Output the (x, y) coordinate of the center of the cell containing the given text.  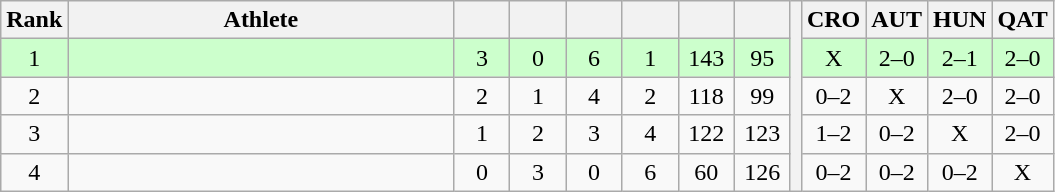
Rank (34, 20)
2–1 (959, 58)
126 (762, 172)
143 (706, 58)
95 (762, 58)
AUT (897, 20)
CRO (833, 20)
123 (762, 134)
QAT (1022, 20)
99 (762, 96)
60 (706, 172)
118 (706, 96)
1–2 (833, 134)
HUN (959, 20)
122 (706, 134)
Athlete (261, 20)
